Search for the cell housing the specified text and yield its (x, y) center coordinate. 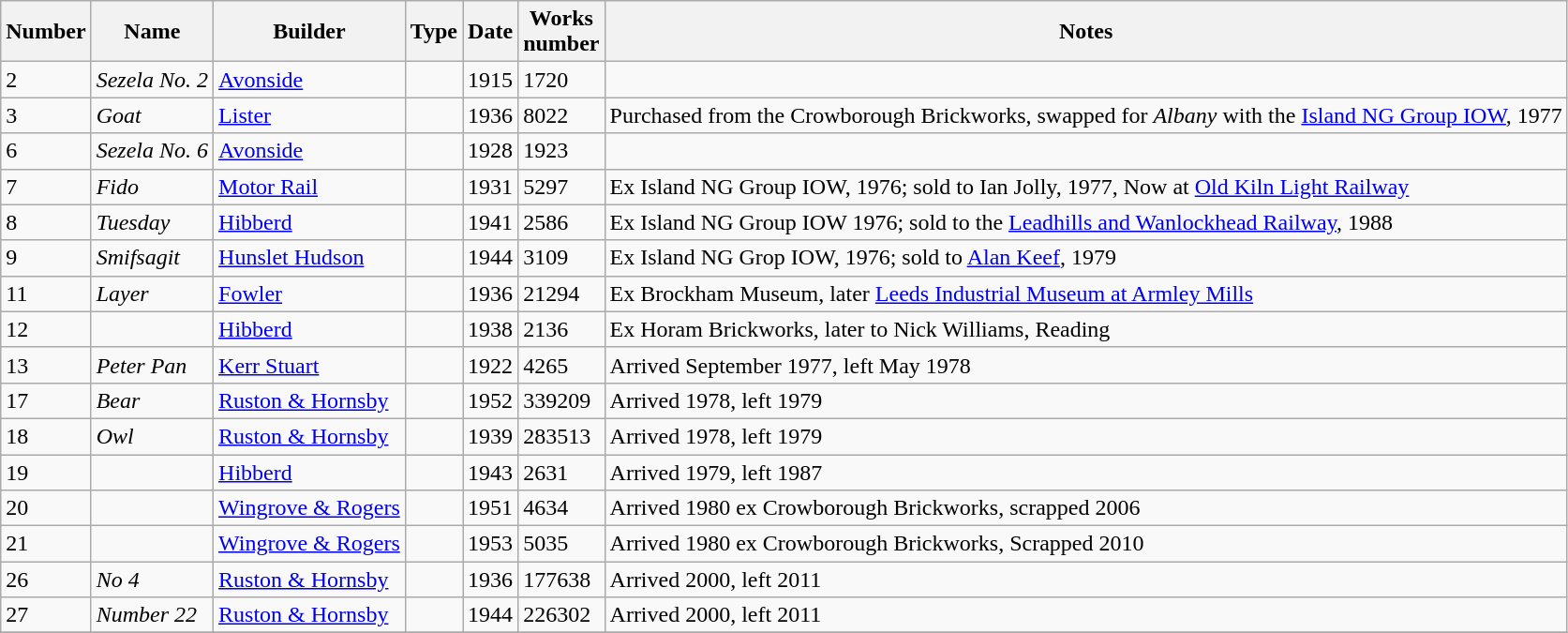
Arrived 1980 ex Crowborough Brickworks, Scrapped 2010 (1085, 544)
226302 (561, 615)
Fowler (309, 294)
Type (433, 32)
Motor Rail (309, 187)
1951 (491, 508)
Goat (152, 115)
17 (46, 400)
13 (46, 365)
Tuesday (152, 222)
1915 (491, 80)
18 (46, 436)
1941 (491, 222)
No 4 (152, 580)
Sezela No. 6 (152, 151)
Owl (152, 436)
5035 (561, 544)
8 (46, 222)
9 (46, 258)
Smifsagit (152, 258)
12 (46, 329)
2136 (561, 329)
177638 (561, 580)
Peter Pan (152, 365)
26 (46, 580)
1943 (491, 472)
1928 (491, 151)
Hunslet Hudson (309, 258)
1939 (491, 436)
1923 (561, 151)
8022 (561, 115)
Kerr Stuart (309, 365)
1720 (561, 80)
Arrived September 1977, left May 1978 (1085, 365)
3 (46, 115)
4634 (561, 508)
1922 (491, 365)
1952 (491, 400)
Arrived 1979, left 1987 (1085, 472)
5297 (561, 187)
Arrived 1980 ex Crowborough Brickworks, scrapped 2006 (1085, 508)
Date (491, 32)
2 (46, 80)
Name (152, 32)
Layer (152, 294)
Ex Brockham Museum, later Leeds Industrial Museum at Armley Mills (1085, 294)
1938 (491, 329)
19 (46, 472)
3109 (561, 258)
11 (46, 294)
339209 (561, 400)
Ex Island NG Grop IOW, 1976; sold to Alan Keef, 1979 (1085, 258)
27 (46, 615)
21 (46, 544)
1953 (491, 544)
283513 (561, 436)
6 (46, 151)
20 (46, 508)
Sezela No. 2 (152, 80)
1931 (491, 187)
21294 (561, 294)
Notes (1085, 32)
Fido (152, 187)
Number 22 (152, 615)
Ex Island NG Group IOW, 1976; sold to Ian Jolly, 1977, Now at Old Kiln Light Railway (1085, 187)
Purchased from the Crowborough Brickworks, swapped for Albany with the Island NG Group IOW, 1977 (1085, 115)
Number (46, 32)
Worksnumber (561, 32)
Bear (152, 400)
Ex Island NG Group IOW 1976; sold to the Leadhills and Wanlockhead Railway, 1988 (1085, 222)
2586 (561, 222)
Builder (309, 32)
4265 (561, 365)
7 (46, 187)
Ex Horam Brickworks, later to Nick Williams, Reading (1085, 329)
2631 (561, 472)
Lister (309, 115)
